Identify which cell holds the provided text, then report its (x, y) central coordinate. 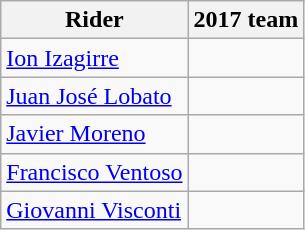
Rider (94, 20)
2017 team (246, 20)
Francisco Ventoso (94, 172)
Juan José Lobato (94, 96)
Giovanni Visconti (94, 210)
Javier Moreno (94, 134)
Ion Izagirre (94, 58)
